Find where the given text appears and provide that cell's center as [x, y] coordinate. 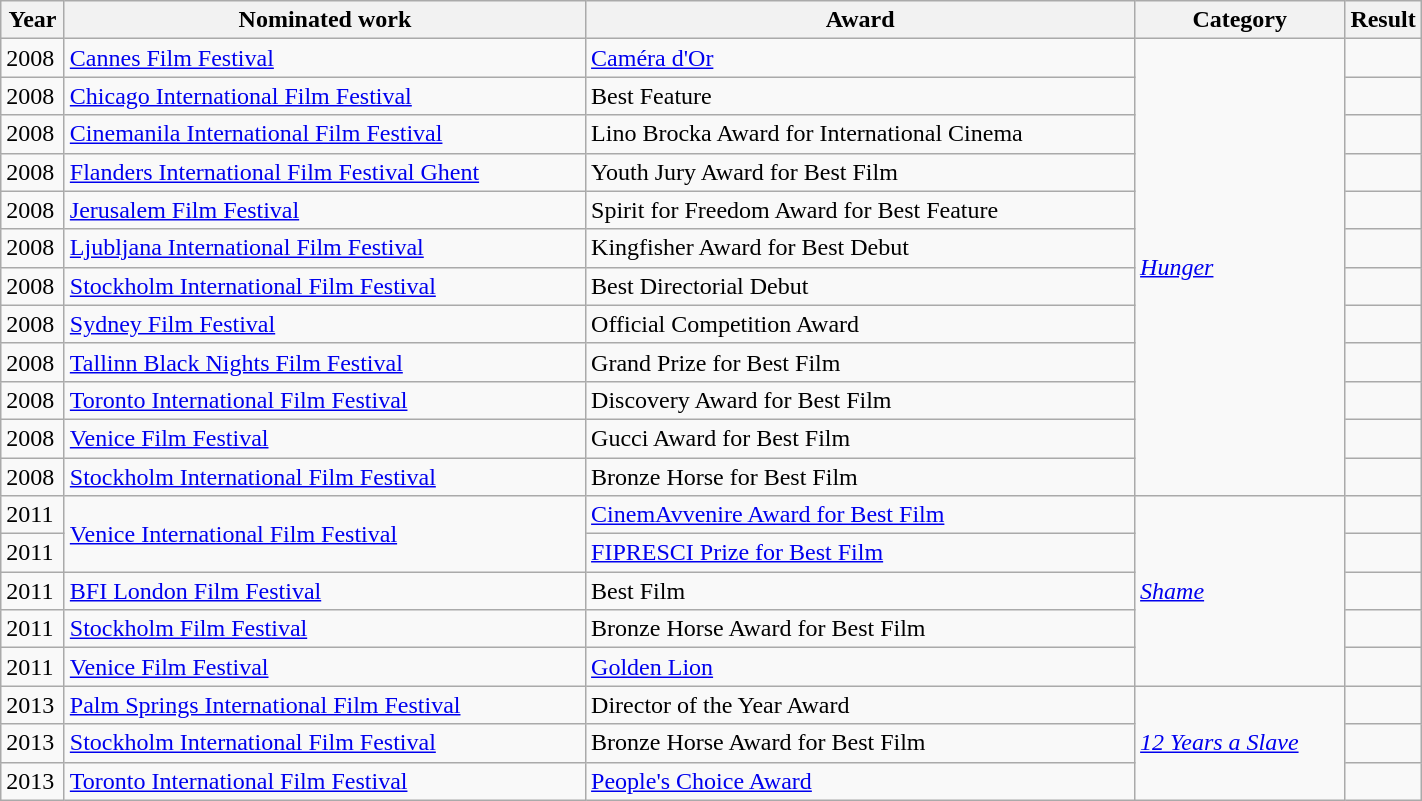
Director of the Year Award [860, 705]
Kingfisher Award for Best Debut [860, 248]
CinemAvvenire Award for Best Film [860, 515]
Best Film [860, 591]
Gucci Award for Best Film [860, 438]
Hunger [1240, 268]
Category [1240, 20]
Lino Brocka Award for International Cinema [860, 134]
Sydney Film Festival [324, 324]
Jerusalem Film Festival [324, 210]
FIPRESCI Prize for Best Film [860, 553]
Venice International Film Festival [324, 534]
Palm Springs International Film Festival [324, 705]
Best Feature [860, 96]
Tallinn Black Nights Film Festival [324, 362]
Grand Prize for Best Film [860, 362]
Shame [1240, 591]
Discovery Award for Best Film [860, 400]
Cannes Film Festival [324, 58]
12 Years a Slave [1240, 743]
Golden Lion [860, 667]
Nominated work [324, 20]
Ljubljana International Film Festival [324, 248]
Official Competition Award [860, 324]
Year [33, 20]
People's Choice Award [860, 781]
Chicago International Film Festival [324, 96]
Bronze Horse for Best Film [860, 477]
Stockholm Film Festival [324, 629]
Spirit for Freedom Award for Best Feature [860, 210]
Youth Jury Award for Best Film [860, 172]
Caméra d'Or [860, 58]
Award [860, 20]
BFI London Film Festival [324, 591]
Best Directorial Debut [860, 286]
Flanders International Film Festival Ghent [324, 172]
Result [1383, 20]
Cinemanila International Film Festival [324, 134]
